Identify which cell holds the provided text, then report its [x, y] central coordinate. 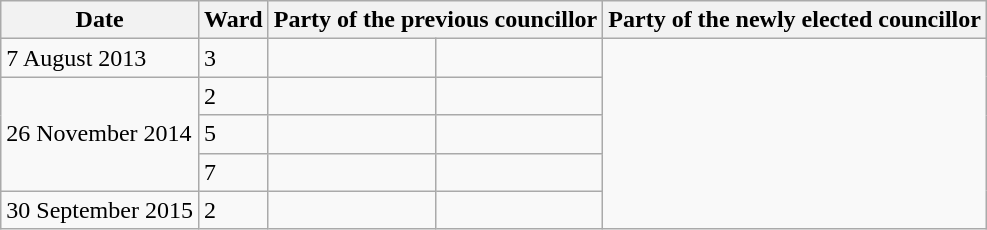
26 November 2014 [100, 134]
Date [100, 20]
30 September 2015 [100, 210]
Party of the previous councillor [436, 20]
5 [233, 134]
Party of the newly elected councillor [795, 20]
7 August 2013 [100, 58]
7 [233, 172]
3 [233, 58]
Ward [233, 20]
